Locate the cell with the specified text and output its (X, Y) center coordinate. 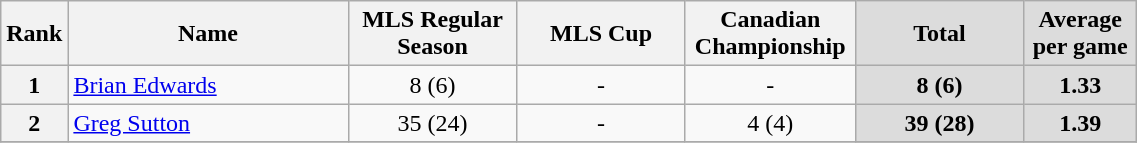
Canadian Championship (770, 34)
Rank (34, 34)
39 (28) (939, 123)
Greg Sutton (208, 123)
Total (939, 34)
MLS Regular Season (432, 34)
1.33 (1080, 85)
4 (4) (770, 123)
Name (208, 34)
35 (24) (432, 123)
1.39 (1080, 123)
1 (34, 85)
Brian Edwards (208, 85)
Average per game (1080, 34)
MLS Cup (601, 34)
2 (34, 123)
